Locate the cell with the specified text and output its [X, Y] center coordinate. 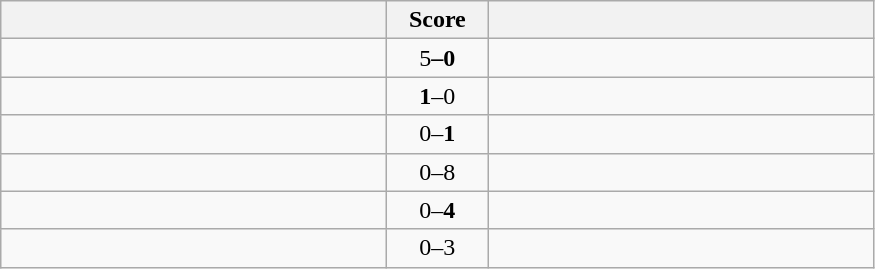
0–1 [438, 134]
0–4 [438, 210]
0–8 [438, 172]
Score [438, 20]
5–0 [438, 58]
0–3 [438, 248]
1–0 [438, 96]
